Provide the [X, Y] coordinate of the cell's center where the given text is located.  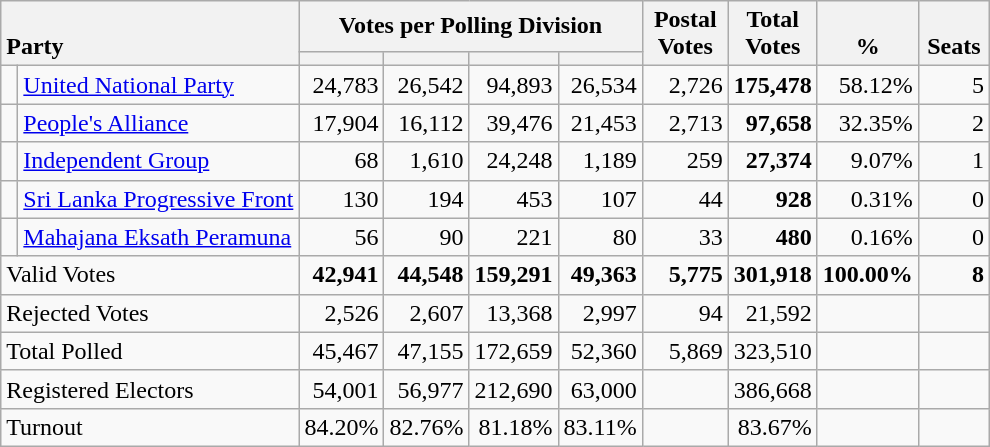
Total Polled [150, 351]
2,607 [426, 313]
453 [514, 199]
42,941 [342, 275]
Independent Group [158, 161]
221 [514, 237]
Registered Electors [150, 389]
9.07% [868, 161]
44,548 [426, 275]
13,368 [514, 313]
47,155 [426, 351]
People's Alliance [158, 123]
5,869 [685, 351]
33 [685, 237]
49,363 [600, 275]
21,592 [772, 313]
94 [685, 313]
45,467 [342, 351]
81.18% [514, 427]
175,478 [772, 85]
17,904 [342, 123]
84.20% [342, 427]
2,997 [600, 313]
8 [954, 275]
97,658 [772, 123]
480 [772, 237]
1 [954, 161]
Mahajana Eksath Peramuna [158, 237]
2,726 [685, 85]
26,542 [426, 85]
159,291 [514, 275]
2,526 [342, 313]
Seats [954, 34]
928 [772, 199]
259 [685, 161]
Turnout [150, 427]
386,668 [772, 389]
212,690 [514, 389]
27,374 [772, 161]
90 [426, 237]
83.67% [772, 427]
5,775 [685, 275]
194 [426, 199]
94,893 [514, 85]
1,189 [600, 161]
16,112 [426, 123]
63,000 [600, 389]
Party [150, 34]
26,534 [600, 85]
100.00% [868, 275]
1,610 [426, 161]
21,453 [600, 123]
80 [600, 237]
58.12% [868, 85]
52,360 [600, 351]
0.16% [868, 237]
Total Votes [772, 34]
2,713 [685, 123]
44 [685, 199]
130 [342, 199]
Votes per Polling Division [470, 26]
39,476 [514, 123]
82.76% [426, 427]
Sri Lanka Progressive Front [158, 199]
Valid Votes [150, 275]
2 [954, 123]
172,659 [514, 351]
5 [954, 85]
68 [342, 161]
Rejected Votes [150, 313]
301,918 [772, 275]
54,001 [342, 389]
24,783 [342, 85]
107 [600, 199]
56 [342, 237]
83.11% [600, 427]
32.35% [868, 123]
24,248 [514, 161]
% [868, 34]
56,977 [426, 389]
United National Party [158, 85]
PostalVotes [685, 34]
323,510 [772, 351]
0.31% [868, 199]
